Determine the (x, y) coordinate at the center of the cell enclosing the given text.  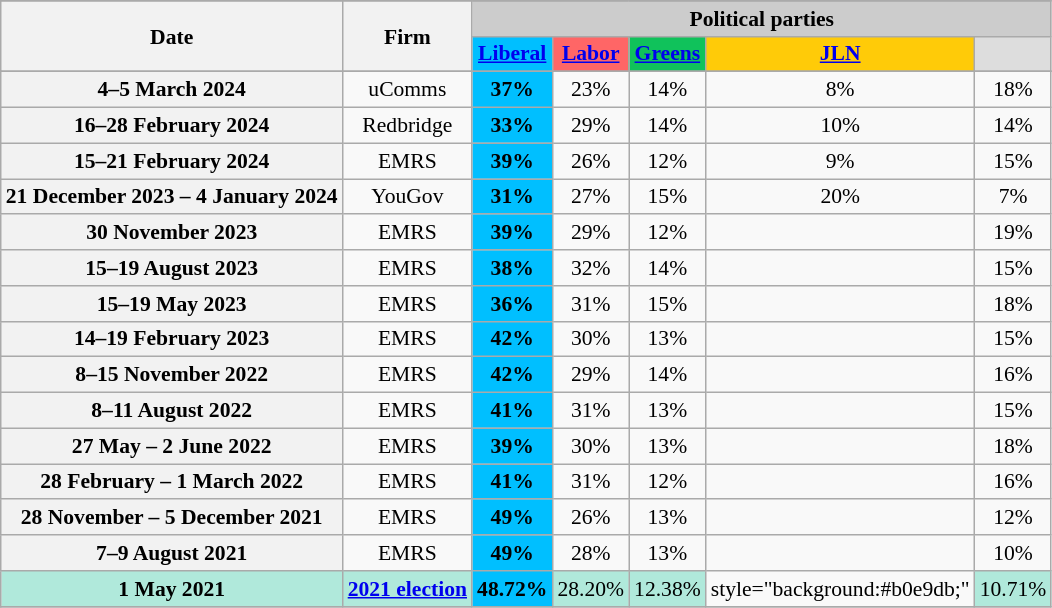
15–19 August 2023 (172, 268)
32% (590, 268)
28% (590, 553)
30 November 2023 (172, 232)
37% (512, 90)
28 February – 1 March 2022 (172, 482)
Firm (408, 36)
21 December 2023 – 4 January 2024 (172, 196)
2021 election (408, 588)
7–9 August 2021 (172, 553)
15–19 May 2023 (172, 303)
4–5 March 2024 (172, 90)
1 May 2021 (172, 588)
33% (512, 125)
7% (1014, 196)
38% (512, 268)
19% (1014, 232)
uComms (408, 90)
48.72% (512, 588)
Date (172, 36)
8–15 November 2022 (172, 375)
9% (840, 161)
16–28 February 2024 (172, 125)
20% (840, 196)
8% (840, 90)
27% (590, 196)
style="background:#b0e9db;" (840, 588)
8–11 August 2022 (172, 410)
14–19 February 2023 (172, 339)
12.38% (668, 588)
28 November – 5 December 2021 (172, 517)
Redbridge (408, 125)
23% (590, 90)
28.20% (590, 588)
JLN (840, 54)
36% (512, 303)
Greens (668, 54)
Labor (590, 54)
Liberal (512, 54)
Political parties (762, 18)
27 May – 2 June 2022 (172, 446)
10.71% (1014, 588)
YouGov (408, 196)
15–21 February 2024 (172, 161)
